Find where the given text appears and provide that cell's center as [x, y] coordinate. 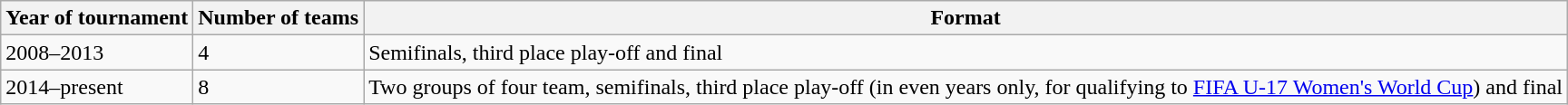
Number of teams [279, 18]
Format [965, 18]
Year of tournament [97, 18]
8 [279, 87]
2008–2013 [97, 52]
Two groups of four team, semifinals, third place play-off (in even years only, for qualifying to FIFA U-17 Women's World Cup) and final [965, 87]
2014–present [97, 87]
4 [279, 52]
Semifinals, third place play-off and final [965, 52]
